Search for the cell housing the specified text and yield its (X, Y) center coordinate. 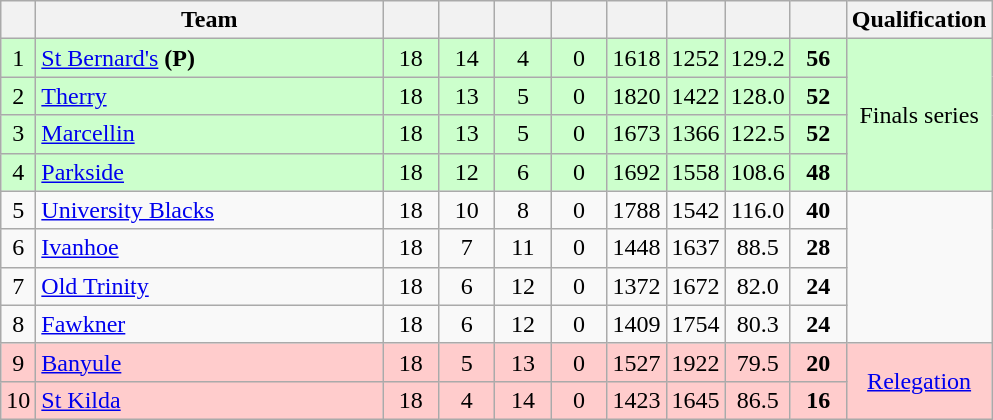
16 (818, 400)
Parkside (210, 172)
1372 (636, 286)
1618 (636, 58)
20 (818, 362)
Finals series (919, 115)
Marcellin (210, 134)
1423 (636, 400)
28 (818, 248)
St Kilda (210, 400)
1409 (636, 324)
1673 (636, 134)
40 (818, 210)
1422 (696, 96)
1252 (696, 58)
St Bernard's (P) (210, 58)
Fawkner (210, 324)
116.0 (758, 210)
11 (523, 248)
1754 (696, 324)
1637 (696, 248)
86.5 (758, 400)
Relegation (919, 381)
1922 (696, 362)
1788 (636, 210)
1542 (696, 210)
128.0 (758, 96)
82.0 (758, 286)
108.6 (758, 172)
1692 (636, 172)
Ivanhoe (210, 248)
1645 (696, 400)
1820 (636, 96)
1672 (696, 286)
1448 (636, 248)
Banyule (210, 362)
Qualification (919, 20)
56 (818, 58)
48 (818, 172)
University Blacks (210, 210)
79.5 (758, 362)
Old Trinity (210, 286)
Therry (210, 96)
1366 (696, 134)
9 (18, 362)
80.3 (758, 324)
1 (18, 58)
1527 (636, 362)
3 (18, 134)
1558 (696, 172)
88.5 (758, 248)
122.5 (758, 134)
Team (210, 20)
2 (18, 96)
129.2 (758, 58)
